Search for the cell housing the specified text and yield its (x, y) center coordinate. 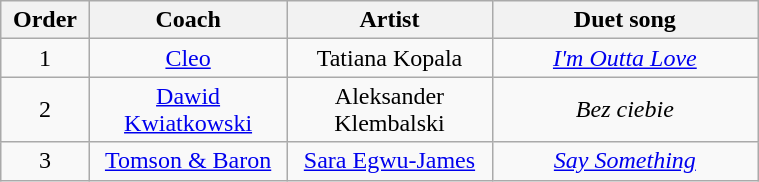
I'm Outta Love (625, 58)
Artist (390, 20)
1 (46, 58)
Tomson & Baron (188, 161)
Coach (188, 20)
Bez ciebie (625, 110)
Order (46, 20)
Aleksander Klembalski (390, 110)
2 (46, 110)
Duet song (625, 20)
3 (46, 161)
Cleo (188, 58)
Say Something (625, 161)
Tatiana Kopala (390, 58)
Dawid Kwiatkowski (188, 110)
Sara Egwu-James (390, 161)
